Return (x, y) of the center of cell containing provided text 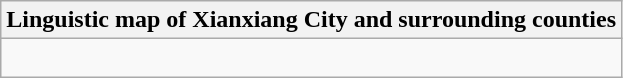
Linguistic map of Xianxiang City and surrounding counties (312, 20)
